Provide the (X, Y) coordinate of the cell's center where the given text is located.  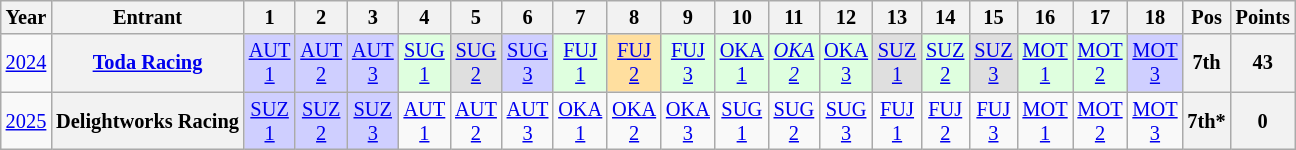
Points (1263, 17)
14 (945, 17)
7th* (1206, 121)
5 (476, 17)
6 (528, 17)
Year (26, 17)
3 (373, 17)
10 (742, 17)
18 (1154, 17)
15 (993, 17)
43 (1263, 63)
13 (897, 17)
17 (1100, 17)
Delightworks Racing (148, 121)
1 (270, 17)
7 (580, 17)
0 (1263, 121)
7th (1206, 63)
12 (846, 17)
11 (794, 17)
Pos (1206, 17)
8 (634, 17)
2 (321, 17)
4 (425, 17)
16 (1046, 17)
Toda Racing (148, 63)
9 (688, 17)
Entrant (148, 17)
2025 (26, 121)
2024 (26, 63)
